Extract the [X, Y] coordinate from the center of the cell holding the provided text.  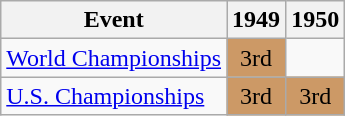
1949 [256, 20]
Event [114, 20]
U.S. Championships [114, 96]
World Championships [114, 58]
1950 [316, 20]
